From the cell containing the given text, extract its center point as (x, y) coordinate. 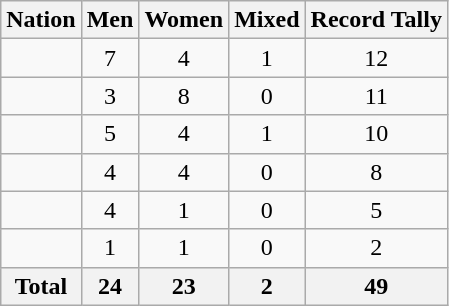
3 (110, 96)
7 (110, 58)
Men (110, 20)
24 (110, 286)
23 (184, 286)
Mixed (267, 20)
12 (376, 58)
Record Tally (376, 20)
Nation (41, 20)
Total (41, 286)
11 (376, 96)
10 (376, 134)
Women (184, 20)
49 (376, 286)
